Detect which cell encompasses the target text, then output its (x, y) center coordinate. 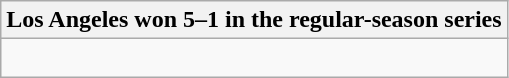
Los Angeles won 5–1 in the regular-season series (254, 20)
